Provide the [x, y] coordinate of the cell's center where the given text is located.  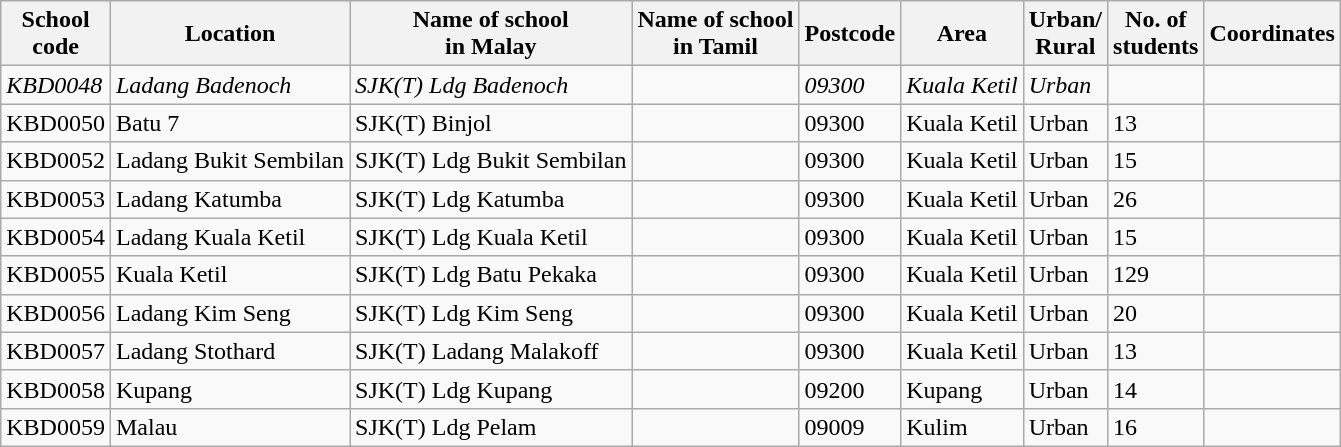
Postcode [850, 34]
SJK(T) Binjol [491, 123]
16 [1156, 427]
KBD0052 [56, 161]
KBD0054 [56, 237]
SJK(T) Ldg Pelam [491, 427]
KBD0059 [56, 427]
14 [1156, 389]
Name of schoolin Tamil [716, 34]
SJK(T) Ldg Kuala Ketil [491, 237]
Location [230, 34]
Ladang Katumba [230, 199]
KBD0050 [56, 123]
Schoolcode [56, 34]
Urban/Rural [1065, 34]
129 [1156, 275]
09200 [850, 389]
20 [1156, 313]
Ladang Stothard [230, 351]
Malau [230, 427]
SJK(T) Ladang Malakoff [491, 351]
KBD0055 [56, 275]
09009 [850, 427]
Coordinates [1272, 34]
SJK(T) Ldg Kim Seng [491, 313]
Batu 7 [230, 123]
KBD0048 [56, 85]
KBD0053 [56, 199]
SJK(T) Ldg Kupang [491, 389]
SJK(T) Ldg Bukit Sembilan [491, 161]
Ladang Badenoch [230, 85]
Ladang Bukit Sembilan [230, 161]
SJK(T) Ldg Batu Pekaka [491, 275]
SJK(T) Ldg Katumba [491, 199]
KBD0058 [56, 389]
KBD0057 [56, 351]
Name of schoolin Malay [491, 34]
No. ofstudents [1156, 34]
Ladang Kuala Ketil [230, 237]
26 [1156, 199]
SJK(T) Ldg Badenoch [491, 85]
Area [962, 34]
Ladang Kim Seng [230, 313]
KBD0056 [56, 313]
Kulim [962, 427]
